Return [x, y] of the center of cell containing provided text 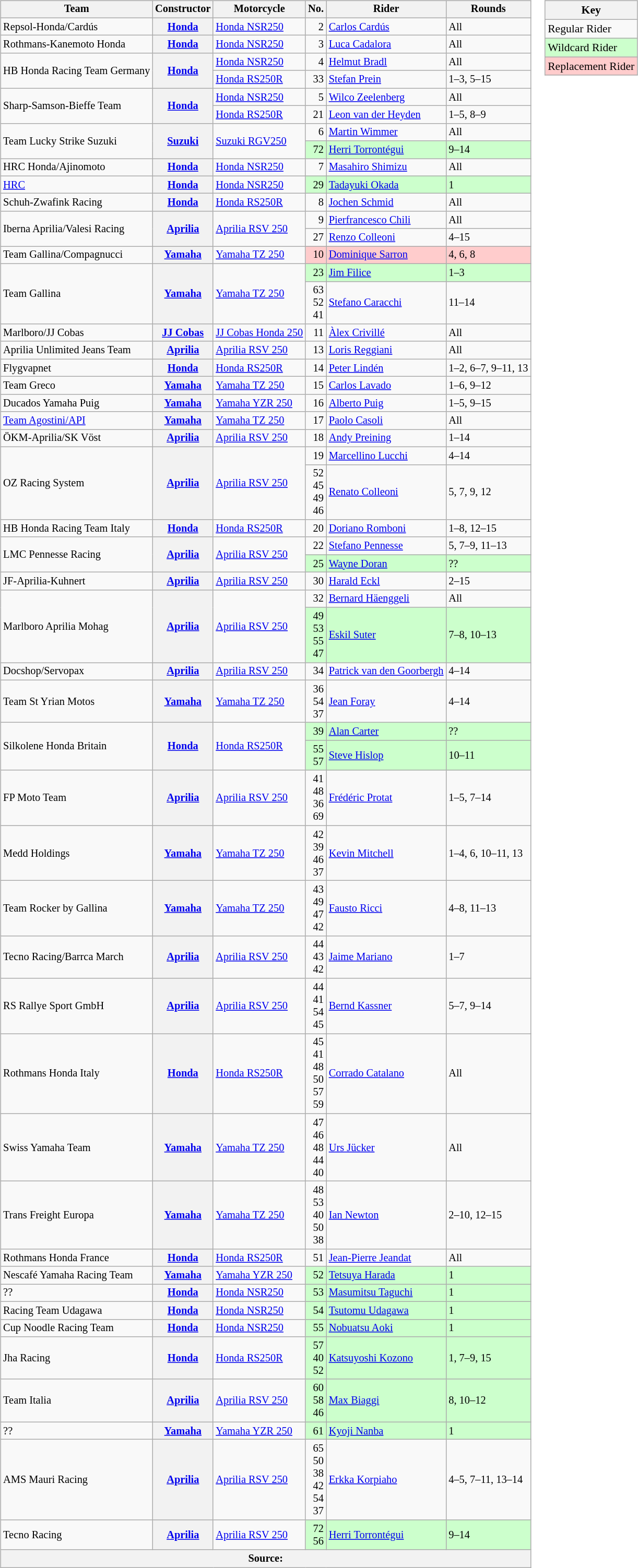
Wayne Doran [386, 564]
Urs Jücker [386, 1147]
HB Honda Racing Team Italy [76, 529]
Ian Newton [386, 1215]
Corrado Catalano [386, 1074]
5 [316, 97]
44415445 [316, 1006]
Rothmans Honda Italy [76, 1074]
55 [316, 1328]
AMS Mauri Racing [76, 1480]
Flygvapnet [76, 368]
No. [316, 9]
17 [316, 421]
Team [76, 9]
Replacement Rider [591, 66]
RS Rallye Sport GmbH [76, 1006]
43494742 [316, 908]
54 [316, 1310]
53 [316, 1293]
7 [316, 167]
21 [316, 115]
Ducados Yamaha Puig [76, 403]
11 [316, 333]
Team Italia [76, 1401]
Team Gallina/Compagnucci [76, 255]
1–5, 7–14 [488, 798]
42394637 [316, 853]
Iberna Aprilia/Valesi Racing [76, 229]
Motorcycle [259, 9]
Rider [386, 9]
10–11 [488, 756]
Suzuki RGV250 [259, 141]
3 [316, 44]
2 [316, 27]
Wildcard Rider [591, 47]
655038425437 [316, 1480]
51 [316, 1258]
Team Lucky Strike Suzuki [76, 141]
30 [316, 581]
Regular Rider [591, 29]
Carlos Lavado [386, 386]
Stefano Pennesse [386, 546]
Marlboro/JJ Cobas [76, 333]
Racing Team Udagawa [76, 1310]
Dominique Sarron [386, 255]
Marcellino Lucchi [386, 456]
4–8, 11–13 [488, 908]
27 [316, 237]
Tecno Racing/Barrca March [76, 957]
5, 7–9, 11–13 [488, 546]
1–4, 6, 10–11, 13 [488, 853]
Team Rocker by Gallina [76, 908]
Katsuyoshi Kozono [386, 1358]
Peter Lindén [386, 368]
Silkolene Honda Britain [76, 746]
32 [316, 599]
Eskil Suter [386, 635]
365437 [316, 701]
4–15 [488, 237]
4–5, 7–11, 13–14 [488, 1480]
Jha Racing [76, 1358]
Bernard Häenggeli [386, 599]
1–6, 9–12 [488, 386]
Harald Eckl [386, 581]
2–15 [488, 581]
Docshop/Servopax [76, 672]
HB Honda Racing Team Germany [76, 71]
444342 [316, 957]
HRC Honda/Ajinomoto [76, 167]
Frédéric Protat [386, 798]
2–10, 12–15 [488, 1215]
5557 [316, 756]
Doriano Romboni [386, 529]
72 [316, 150]
Àlex Crivillé [386, 333]
Stefano Caracchi [386, 303]
Swiss Yamaha Team [76, 1147]
JJ Cobas Honda 250 [259, 333]
Paolo Casoli [386, 421]
Team Gallina [76, 293]
Leon van der Heyden [386, 115]
41483669 [316, 798]
52 [316, 1275]
Rothmans-Kanemoto Honda [76, 44]
Jim Filice [386, 272]
Sharp-Samson-Bieffe Team [76, 105]
Fausto Ricci [386, 908]
Alan Carter [386, 732]
LMC Pennesse Racing [76, 554]
49535547 [316, 635]
Carlos Cardús [386, 27]
14 [316, 368]
29 [316, 185]
Alberto Puig [386, 403]
61 [316, 1431]
Source: [265, 1559]
7256 [316, 1535]
11–14 [488, 303]
Tetsuya Harada [386, 1275]
Repsol-Honda/Cardús [76, 27]
Martin Wimmer [386, 132]
Helmut Bradl [386, 62]
Patrick van den Goorbergh [386, 672]
1–5, 9–15 [488, 403]
Andy Preining [386, 438]
Cup Noodle Racing Team [76, 1328]
Max Biaggi [386, 1401]
Jaime Mariano [386, 957]
4, 6, 8 [488, 255]
1–2, 6–7, 9–11, 13 [488, 368]
Masahiro Shimizu [386, 167]
Kevin Mitchell [386, 853]
Rounds [488, 9]
9 [316, 220]
16 [316, 403]
Trans Freight Europa [76, 1215]
13 [316, 350]
FP Moto Team [76, 798]
Tadayuki Okada [386, 185]
1–3 [488, 272]
5–7, 9–14 [488, 1006]
33 [316, 79]
4746484440 [316, 1147]
Medd Holdings [76, 853]
52454946 [316, 492]
Tsutomu Udagawa [386, 1310]
Tecno Racing [76, 1535]
Nescafé Yamaha Racing Team [76, 1275]
574052 [316, 1358]
4853405038 [316, 1215]
1–3, 5–15 [488, 79]
454148505759 [316, 1074]
Jean-Pierre Jeandat [386, 1258]
Key [591, 10]
JJ Cobas [183, 333]
Luca Cadalora [386, 44]
Pierfrancesco Chili [386, 220]
Wilco Zeelenberg [386, 97]
Stefan Prein [386, 79]
Loris Reggiani [386, 350]
HRC [76, 185]
Schuh-Zwafink Racing [76, 202]
Jean Foray [386, 701]
Renato Colleoni [386, 492]
1–5, 8–9 [488, 115]
1, 7–9, 15 [488, 1358]
8 [316, 202]
Kyoji Nanba [386, 1431]
34 [316, 672]
25 [316, 564]
19 [316, 456]
7–8, 10–13 [488, 635]
Nobuatsu Aoki [386, 1328]
Team St Yrian Motos [76, 701]
635241 [316, 303]
ÖKM-Aprilia/SK Vöst [76, 438]
18 [316, 438]
23 [316, 272]
Masumitsu Taguchi [386, 1293]
5, 7, 9, 12 [488, 492]
Team Greco [76, 386]
20 [316, 529]
605846 [316, 1401]
OZ Racing System [76, 483]
Aprilia Unlimited Jeans Team [76, 350]
Team Agostini/API [76, 421]
Renzo Colleoni [386, 237]
4 [316, 62]
JF-Aprilia-Kuhnert [76, 581]
Constructor [183, 9]
Steve Hislop [386, 756]
10 [316, 255]
Suzuki [183, 141]
22 [316, 546]
1–7 [488, 957]
Rothmans Honda France [76, 1258]
Marlboro Aprilia Mohag [76, 626]
15 [316, 386]
Bernd Kassner [386, 1006]
1–8, 12–15 [488, 529]
Erkka Korpiaho [386, 1480]
Jochen Schmid [386, 202]
8, 10–12 [488, 1401]
39 [316, 732]
6 [316, 132]
1–14 [488, 438]
